Detect which cell encompasses the target text, then output its (x, y) center coordinate. 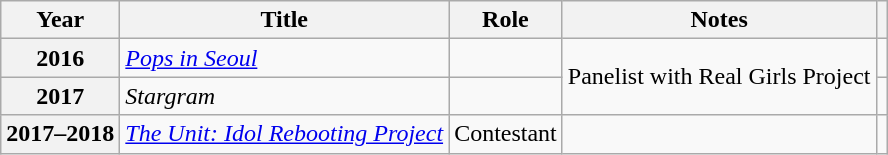
The Unit: Idol Rebooting Project (284, 134)
Stargram (284, 96)
Contestant (506, 134)
Title (284, 20)
Notes (719, 20)
Panelist with Real Girls Project (719, 77)
Year (60, 20)
Pops in Seoul (284, 58)
Role (506, 20)
2016 (60, 58)
2017 (60, 96)
2017–2018 (60, 134)
